Identify which cell holds the provided text, then report its (x, y) central coordinate. 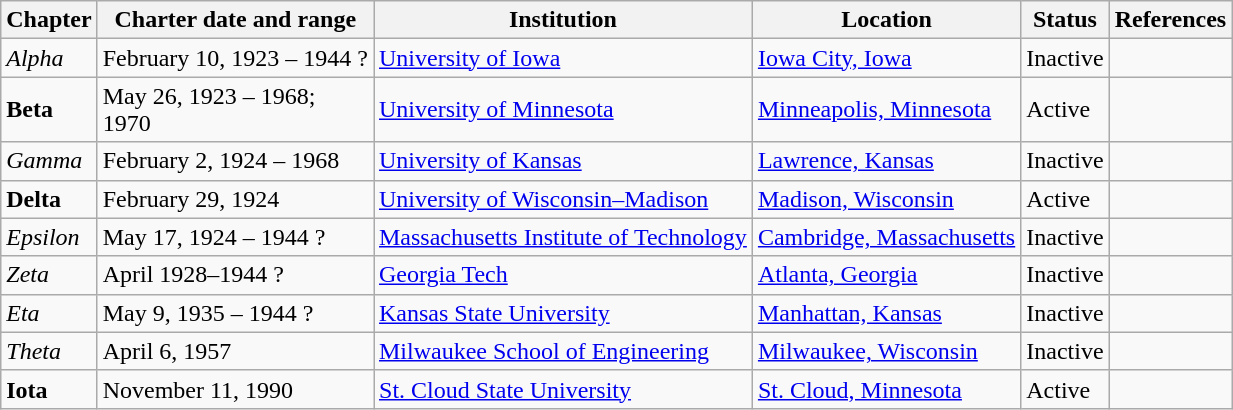
Lawrence, Kansas (886, 161)
Status (1065, 20)
May 26, 1923 – 1968;1970 (235, 110)
Location (886, 20)
February 10, 1923 – 1944 ? (235, 58)
Iowa City, Iowa (886, 58)
Minneapolis, Minnesota (886, 110)
Institution (564, 20)
May 9, 1935 – 1944 ? (235, 313)
November 11, 1990 (235, 389)
April 6, 1957 (235, 351)
Milwaukee School of Engineering (564, 351)
Delta (49, 199)
University of Minnesota (564, 110)
University of Iowa (564, 58)
Epsilon (49, 237)
Milwaukee, Wisconsin (886, 351)
February 29, 1924 (235, 199)
University of Kansas (564, 161)
Eta (49, 313)
Georgia Tech (564, 275)
Theta (49, 351)
February 2, 1924 – 1968 (235, 161)
St. Cloud, Minnesota (886, 389)
April 1928–1944 ? (235, 275)
University of Wisconsin–Madison (564, 199)
Cambridge, Massachusetts (886, 237)
Manhattan, Kansas (886, 313)
Beta (49, 110)
Chapter (49, 20)
Atlanta, Georgia (886, 275)
Massachusetts Institute of Technology (564, 237)
St. Cloud State University (564, 389)
Kansas State University (564, 313)
References (1170, 20)
Zeta (49, 275)
May 17, 1924 – 1944 ? (235, 237)
Iota (49, 389)
Alpha (49, 58)
Gamma (49, 161)
Charter date and range (235, 20)
Madison, Wisconsin (886, 199)
